Return [X, Y] of the center of cell containing provided text 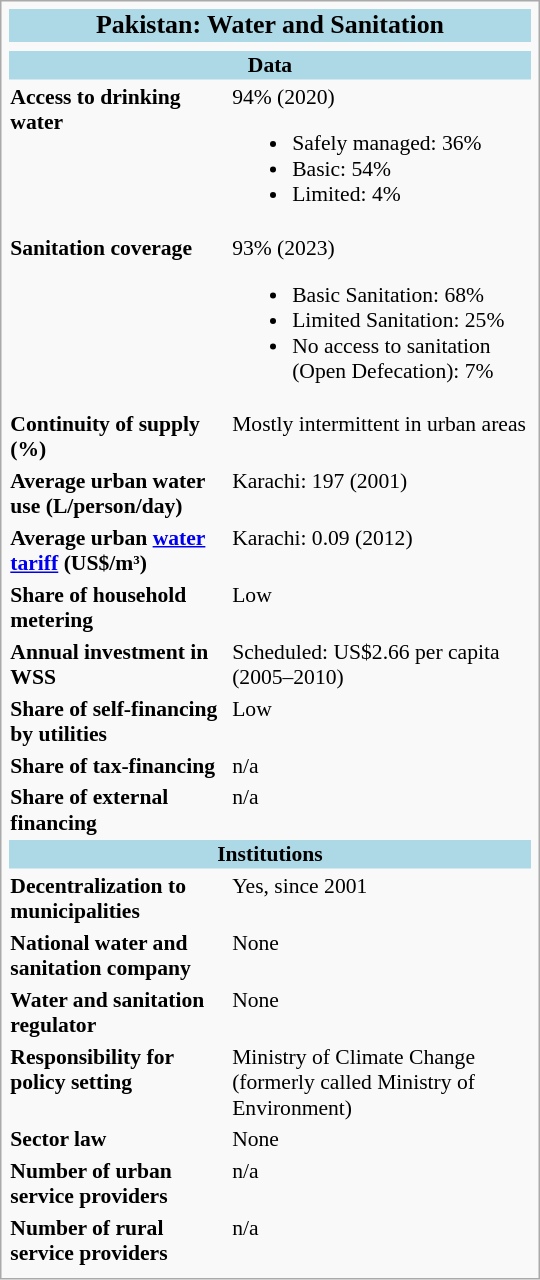
Annual investment in WSS [118, 665]
Water and sanitation regulator [118, 1013]
Karachi: 0.09 (2012) [382, 551]
Share of tax-financing [118, 766]
Institutions [270, 855]
Number of urban service providers [118, 1184]
National water and sanitation company [118, 956]
94% (2020)Safely managed: 36%Basic: 54%Limited: 4% [382, 156]
Data [270, 65]
Average urban water tariff (US$/m³) [118, 551]
Average urban water use (L/person/day) [118, 494]
Share of self-financing by utilities [118, 722]
Number of rural service providers [118, 1241]
Share of external financing [118, 811]
Scheduled: US$2.66 per capita (2005–2010) [382, 665]
Yes, since 2001 [382, 899]
93% (2023)Basic Sanitation: 68%Limited Sanitation: 25%No access to sanitation (Open Defecation): 7% [382, 320]
Mostly intermittent in urban areas [382, 437]
Continuity of supply (%) [118, 437]
Sector law [118, 1140]
Pakistan: Water and Sanitation [270, 26]
Sanitation coverage [118, 320]
Responsibility for policy setting [118, 1083]
Karachi: 197 (2001) [382, 494]
Ministry of Climate Change (formerly called Ministry of Environment) [382, 1083]
Access to drinking water [118, 156]
Share of household metering [118, 608]
Decentralization to municipalities [118, 899]
